Identify which cell holds the provided text, then report its (x, y) central coordinate. 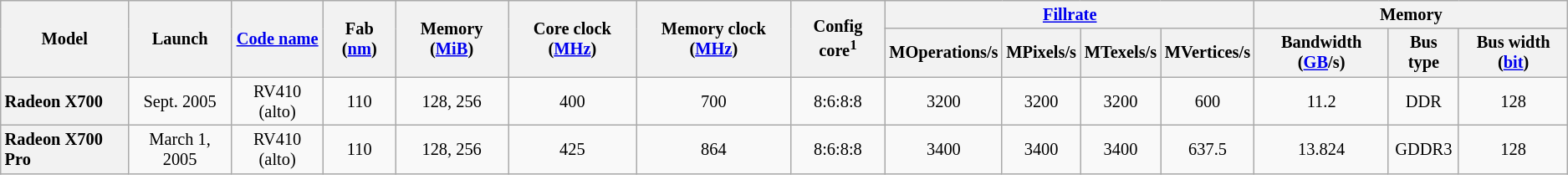
MOperations/s (943, 53)
Sept. 2005 (181, 101)
Memory clock (MHz) (713, 39)
425 (573, 149)
11.2 (1321, 101)
Launch (181, 39)
Radeon X700 Pro (65, 149)
400 (573, 101)
MTexels/s (1121, 53)
Fillrate (1070, 14)
MPixels/s (1040, 53)
Config core1 (838, 39)
Model (65, 39)
GDDR3 (1423, 149)
MVertices/s (1208, 53)
Bandwidth (GB/s) (1321, 53)
Memory (MiB) (452, 39)
Memory (1412, 14)
Fab (nm) (360, 39)
Bus width (bit) (1513, 53)
637.5 (1208, 149)
600 (1208, 101)
700 (713, 101)
Radeon X700 (65, 101)
Code name (278, 39)
Bus type (1423, 53)
864 (713, 149)
Core clock (MHz) (573, 39)
March 1, 2005 (181, 149)
13.824 (1321, 149)
DDR (1423, 101)
